Extract the (x, y) coordinate from the center of the cell holding the provided text.  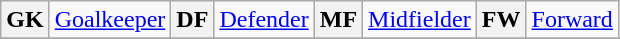
MF (338, 20)
Defender (264, 20)
DF (192, 20)
Midfielder (420, 20)
Forward (572, 20)
Goalkeeper (110, 20)
FW (501, 20)
GK (25, 20)
